From the cell containing the given text, extract its center point as [X, Y] coordinate. 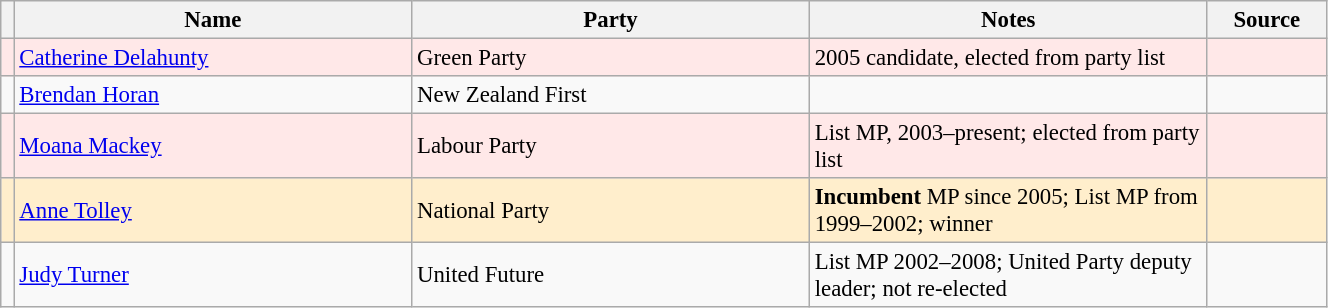
Notes [1008, 20]
Name [213, 20]
Labour Party [611, 146]
Brendan Horan [213, 95]
United Future [611, 276]
2005 candidate, elected from party list [1008, 58]
List MP 2002–2008; United Party deputy leader; not re-elected [1008, 276]
Moana Mackey [213, 146]
Source [1266, 20]
Incumbent MP since 2005; List MP from 1999–2002; winner [1008, 210]
Judy Turner [213, 276]
List MP, 2003–present; elected from party list [1008, 146]
Anne Tolley [213, 210]
Catherine Delahunty [213, 58]
Party [611, 20]
New Zealand First [611, 95]
National Party [611, 210]
Green Party [611, 58]
